Output the [X, Y] coordinate of the center of the cell containing the given text.  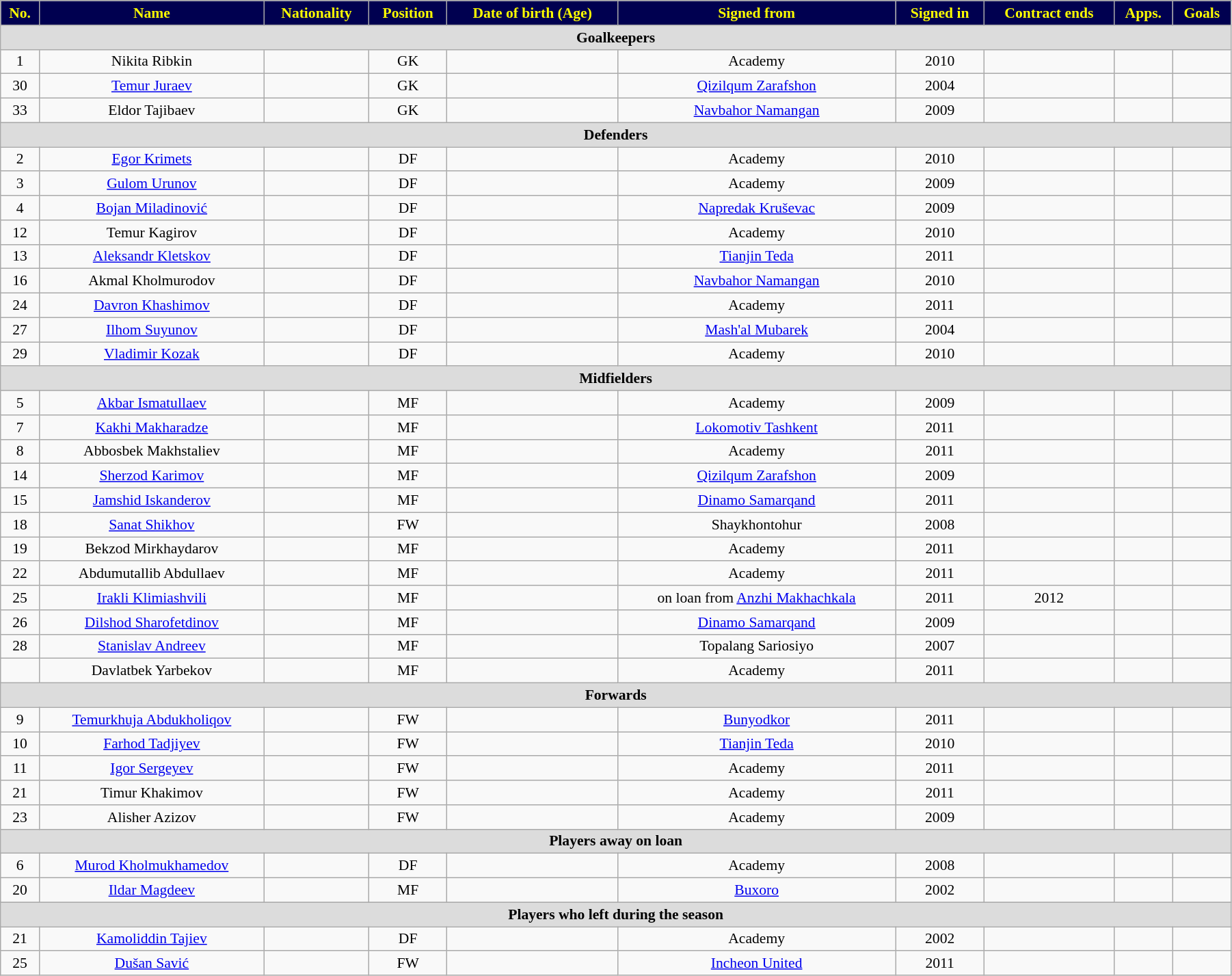
12 [21, 233]
Egor Krimets [152, 159]
11 [21, 769]
Kamoliddin Tajiev [152, 939]
Alisher Azizov [152, 817]
29 [21, 354]
Dilshod Sharofetdinov [152, 622]
Igor Sergeyev [152, 769]
Ilhom Suyunov [152, 330]
16 [21, 281]
Nikita Ribkin [152, 62]
Irakli Klimiashvili [152, 598]
28 [21, 646]
2012 [1049, 598]
Gulom Urunov [152, 184]
Bunyodkor [757, 720]
18 [21, 525]
Players away on loan [616, 841]
Goals [1202, 13]
Topalang Sariosiyo [757, 646]
Lokomotiv Tashkent [757, 427]
33 [21, 111]
Mash'al Mubarek [757, 330]
Goalkeepers [616, 38]
9 [21, 720]
Dušan Savić [152, 964]
2007 [940, 646]
15 [21, 501]
Kakhi Makharadze [152, 427]
Aleksandr Kletskov [152, 256]
22 [21, 574]
Defenders [616, 135]
3 [21, 184]
Date of birth (Age) [533, 13]
Nationality [316, 13]
10 [21, 744]
27 [21, 330]
Eldor Tajibaev [152, 111]
Sanat Shikhov [152, 525]
4 [21, 208]
Apps. [1143, 13]
Temurkhuja Abdukholiqov [152, 720]
Stanislav Andreev [152, 646]
7 [21, 427]
Signed in [940, 13]
6 [21, 866]
No. [21, 13]
Davlatbek Yarbekov [152, 671]
1 [21, 62]
Bojan Miladinović [152, 208]
Shaykhontohur [757, 525]
2 [21, 159]
Name [152, 13]
5 [21, 403]
Napredak Kruševac [757, 208]
26 [21, 622]
Players who left during the season [616, 914]
Davron Khashimov [152, 306]
Buxoro [757, 891]
Ildar Magdeev [152, 891]
Sherzod Karimov [152, 476]
24 [21, 306]
Contract ends [1049, 13]
20 [21, 891]
23 [21, 817]
30 [21, 86]
Abbosbek Makhstaliev [152, 451]
13 [21, 256]
Farhod Tadjiyev [152, 744]
Temur Kagirov [152, 233]
Position [408, 13]
8 [21, 451]
Vladimir Kozak [152, 354]
14 [21, 476]
Bekzod Mirkhaydarov [152, 549]
Forwards [616, 696]
Midfielders [616, 379]
on loan from Anzhi Makhachkala [757, 598]
Akmal Kholmurodov [152, 281]
19 [21, 549]
Akbar Ismatullaev [152, 403]
Abdumutallib Abdullaev [152, 574]
Signed from [757, 13]
Incheon United [757, 964]
Timur Khakimov [152, 793]
Temur Juraev [152, 86]
Jamshid Iskanderov [152, 501]
Murod Kholmukhamedov [152, 866]
